Find where the given text appears and provide that cell's center as (X, Y) coordinate. 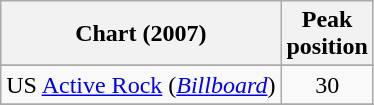
Peakposition (327, 34)
US Active Rock (Billboard) (141, 85)
Chart (2007) (141, 34)
30 (327, 85)
